Provide the (X, Y) coordinate of the cell's center where the given text is located.  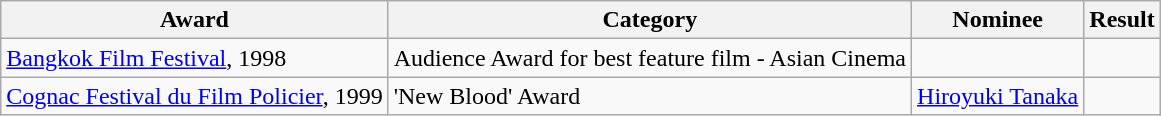
Hiroyuki Tanaka (998, 96)
Bangkok Film Festival, 1998 (194, 58)
'New Blood' Award (650, 96)
Audience Award for best feature film - Asian Cinema (650, 58)
Cognac Festival du Film Policier, 1999 (194, 96)
Category (650, 20)
Award (194, 20)
Nominee (998, 20)
Result (1122, 20)
